Capture the cell that displays the provided text and extract its [X, Y] central coordinate. 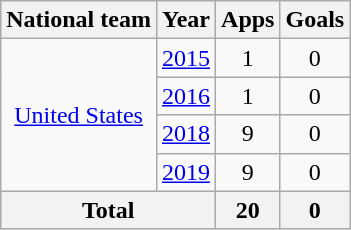
Year [186, 20]
2019 [186, 172]
20 [248, 210]
Apps [248, 20]
Goals [315, 20]
2016 [186, 96]
Total [108, 210]
National team [79, 20]
United States [79, 115]
2018 [186, 134]
2015 [186, 58]
